Detect which cell encompasses the target text, then output its [X, Y] center coordinate. 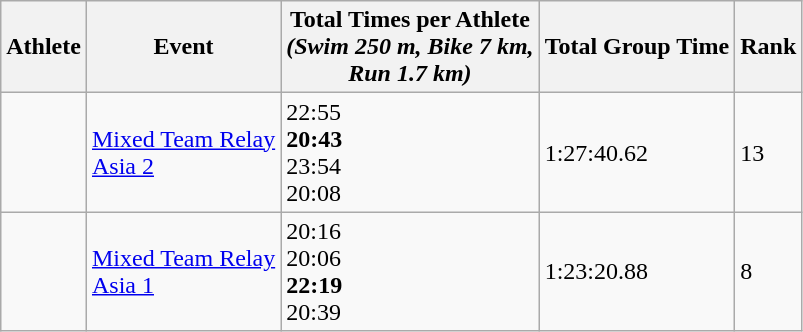
22:5520:4323:5420:08 [410, 152]
Total Group Time [637, 47]
Rank [768, 47]
20:1620:0622:1920:39 [410, 272]
Mixed Team Relay Asia 1 [183, 272]
1:23:20.88 [637, 272]
Athlete [44, 47]
Total Times per Athlete (Swim 250 m, Bike 7 km, Run 1.7 km) [410, 47]
Mixed Team Relay Asia 2 [183, 152]
Event [183, 47]
13 [768, 152]
8 [768, 272]
1:27:40.62 [637, 152]
